Output the [X, Y] coordinate of the center of the cell containing the given text.  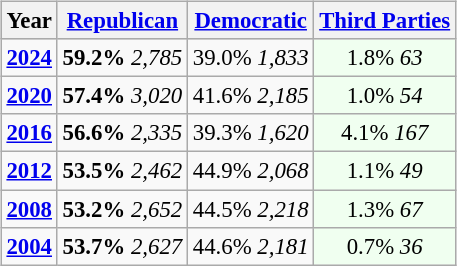
Democratic [250, 21]
2020 [29, 96]
44.9% 2,068 [250, 171]
Third Parties [385, 21]
41.6% 2,185 [250, 96]
2016 [29, 133]
39.0% 1,833 [250, 58]
0.7% 36 [385, 246]
39.3% 1,620 [250, 133]
1.3% 67 [385, 209]
44.6% 2,181 [250, 246]
44.5% 2,218 [250, 209]
2024 [29, 58]
2008 [29, 209]
2004 [29, 246]
53.5% 2,462 [122, 171]
2012 [29, 171]
1.1% 49 [385, 171]
Republican [122, 21]
53.7% 2,627 [122, 246]
53.2% 2,652 [122, 209]
4.1% 167 [385, 133]
1.8% 63 [385, 58]
57.4% 3,020 [122, 96]
59.2% 2,785 [122, 58]
Year [29, 21]
1.0% 54 [385, 96]
56.6% 2,335 [122, 133]
